Return the [X, Y] coordinate for the center point of the cell that contains the specified text.  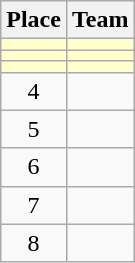
7 [34, 205]
5 [34, 129]
4 [34, 91]
8 [34, 243]
Team [100, 20]
6 [34, 167]
Place [34, 20]
